Locate the cell with the specified text and output its [X, Y] center coordinate. 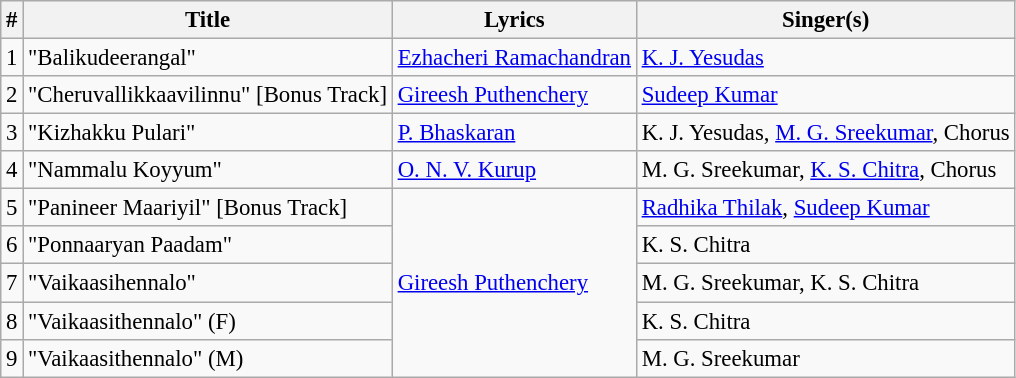
Title [208, 20]
9 [12, 358]
8 [12, 321]
Ezhacheri Ramachandran [514, 58]
7 [12, 283]
2 [12, 95]
"Vaikaasithennalo" (F) [208, 321]
O. N. V. Kurup [514, 170]
"Kizhakku Pulari" [208, 133]
3 [12, 133]
Sudeep Kumar [826, 95]
"Nammalu Koyyum" [208, 170]
6 [12, 245]
1 [12, 58]
4 [12, 170]
"Vaikaasihennalo" [208, 283]
5 [12, 208]
# [12, 20]
M. G. Sreekumar, K. S. Chitra [826, 283]
"Ponnaaryan Paadam" [208, 245]
M. G. Sreekumar [826, 358]
"Cheruvallikkaavilinnu" [Bonus Track] [208, 95]
M. G. Sreekumar, K. S. Chitra, Chorus [826, 170]
"Panineer Maariyil" [Bonus Track] [208, 208]
"Vaikaasithennalo" (M) [208, 358]
Singer(s) [826, 20]
K. J. Yesudas, M. G. Sreekumar, Chorus [826, 133]
P. Bhaskaran [514, 133]
K. J. Yesudas [826, 58]
Lyrics [514, 20]
Radhika Thilak, Sudeep Kumar [826, 208]
"Balikudeerangal" [208, 58]
